Locate the cell with the specified text and output its [x, y] center coordinate. 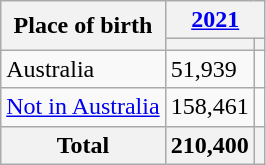
51,939 [210, 69]
210,400 [210, 145]
Not in Australia [83, 107]
Total [83, 145]
158,461 [210, 107]
2021 [215, 20]
Australia [83, 69]
Place of birth [83, 26]
